Capture the cell that displays the provided text and extract its [X, Y] central coordinate. 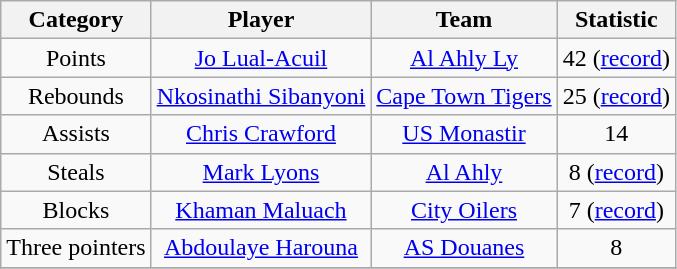
Chris Crawford [261, 134]
Blocks [76, 210]
14 [616, 134]
42 (record) [616, 58]
AS Douanes [464, 248]
Points [76, 58]
Abdoulaye Harouna [261, 248]
Statistic [616, 20]
Rebounds [76, 96]
Al Ahly [464, 172]
Team [464, 20]
US Monastir [464, 134]
Nkosinathi Sibanyoni [261, 96]
Assists [76, 134]
25 (record) [616, 96]
7 (record) [616, 210]
City Oilers [464, 210]
Category [76, 20]
Player [261, 20]
Three pointers [76, 248]
8 [616, 248]
Jo Lual-Acuil [261, 58]
8 (record) [616, 172]
Khaman Maluach [261, 210]
Al Ahly Ly [464, 58]
Mark Lyons [261, 172]
Steals [76, 172]
Cape Town Tigers [464, 96]
